Locate the cell with the specified text and output its (x, y) center coordinate. 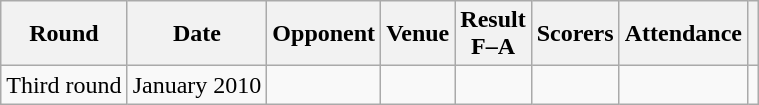
Venue (418, 34)
January 2010 (197, 85)
Third round (64, 85)
Scorers (575, 34)
Date (197, 34)
ResultF–A (493, 34)
Round (64, 34)
Opponent (324, 34)
Attendance (683, 34)
